Return (x, y) of the center of cell containing provided text 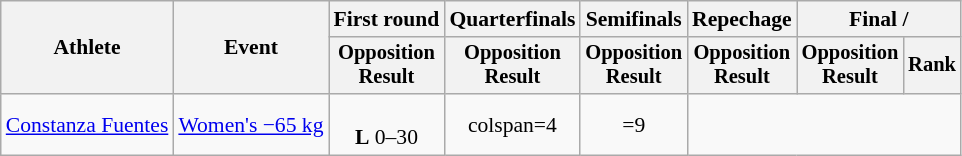
First round (386, 19)
Repechage (742, 19)
Rank (932, 66)
Event (250, 48)
colspan=4 (512, 124)
Constanza Fuentes (88, 124)
=9 (634, 124)
L 0–30 (386, 124)
Final / (879, 19)
Semifinals (634, 19)
Athlete (88, 48)
Quarterfinals (512, 19)
Women's −65 kg (250, 124)
